Provide the (x, y) coordinate of the cell's center where the given text is located.  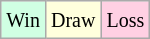
Loss (126, 20)
Win (24, 20)
Draw (72, 20)
